Locate the cell with the specified text and output its [x, y] center coordinate. 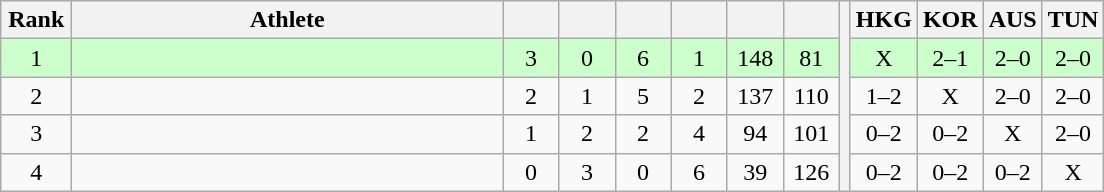
Athlete [288, 20]
HKG [884, 20]
39 [755, 172]
81 [811, 58]
2–1 [950, 58]
TUN [1073, 20]
KOR [950, 20]
148 [755, 58]
Rank [36, 20]
5 [643, 96]
126 [811, 172]
110 [811, 96]
1–2 [884, 96]
AUS [1012, 20]
137 [755, 96]
94 [755, 134]
101 [811, 134]
